From the cell containing the given text, extract its center point as [X, Y] coordinate. 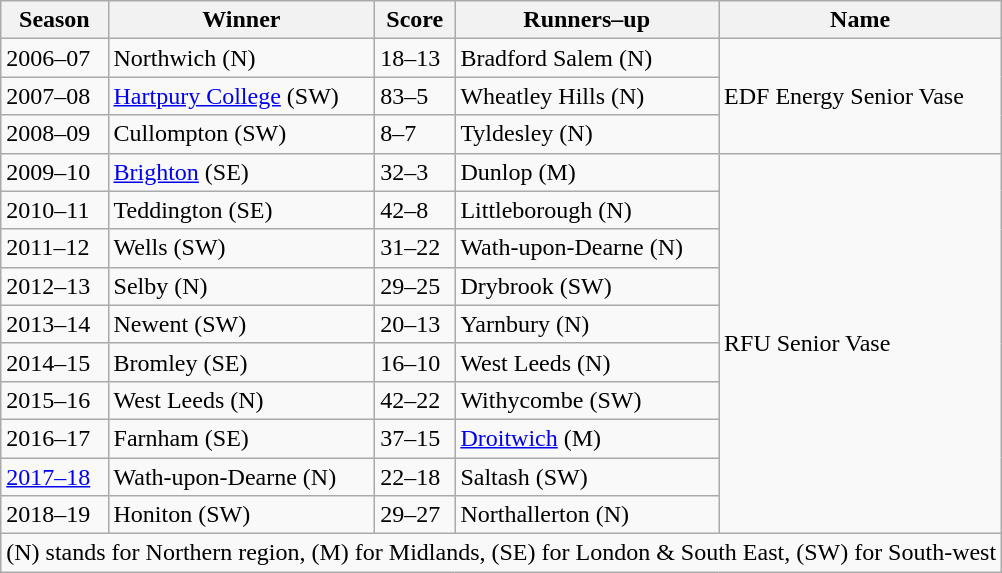
Bradford Salem (N) [587, 58]
Droitwich (M) [587, 438]
2013–14 [54, 324]
Runners–up [587, 20]
Honiton (SW) [242, 515]
Tyldesley (N) [587, 134]
29–25 [415, 286]
Name [860, 20]
Newent (SW) [242, 324]
RFU Senior Vase [860, 344]
Yarnbury (N) [587, 324]
31–22 [415, 248]
Dunlop (M) [587, 172]
2014–15 [54, 362]
Farnham (SE) [242, 438]
20–13 [415, 324]
2007–08 [54, 96]
Littleborough (N) [587, 210]
83–5 [415, 96]
2008–09 [54, 134]
Score [415, 20]
Saltash (SW) [587, 477]
EDF Energy Senior Vase [860, 96]
2017–18 [54, 477]
Hartpury College (SW) [242, 96]
2018–19 [54, 515]
2016–17 [54, 438]
Season [54, 20]
2015–16 [54, 400]
Cullompton (SW) [242, 134]
Bromley (SE) [242, 362]
Wheatley Hills (N) [587, 96]
Brighton (SE) [242, 172]
16–10 [415, 362]
Withycombe (SW) [587, 400]
Northwich (N) [242, 58]
Selby (N) [242, 286]
2010–11 [54, 210]
(N) stands for Northern region, (M) for Midlands, (SE) for London & South East, (SW) for South-west [502, 553]
2006–07 [54, 58]
Winner [242, 20]
29–27 [415, 515]
18–13 [415, 58]
Teddington (SE) [242, 210]
42–8 [415, 210]
2012–13 [54, 286]
37–15 [415, 438]
2009–10 [54, 172]
Drybrook (SW) [587, 286]
8–7 [415, 134]
Wells (SW) [242, 248]
2011–12 [54, 248]
Northallerton (N) [587, 515]
32–3 [415, 172]
22–18 [415, 477]
42–22 [415, 400]
